Provide the [x, y] coordinate of the cell's center where the given text is located.  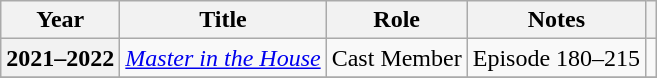
2021–2022 [60, 58]
Episode 180–215 [556, 58]
Year [60, 20]
Title [223, 20]
Cast Member [396, 58]
Master in the House [223, 58]
Role [396, 20]
Notes [556, 20]
